Return the (x, y) coordinate for the center point of the cell that contains the specified text.  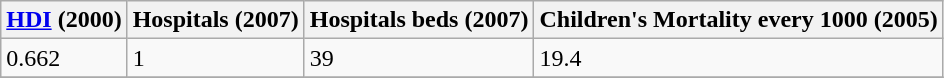
1 (216, 58)
0.662 (64, 58)
39 (419, 58)
Children's Mortality every 1000 (2005) (738, 20)
19.4 (738, 58)
Hospitals beds (2007) (419, 20)
HDI (2000) (64, 20)
Hospitals (2007) (216, 20)
